Capture the cell that displays the provided text and extract its [x, y] central coordinate. 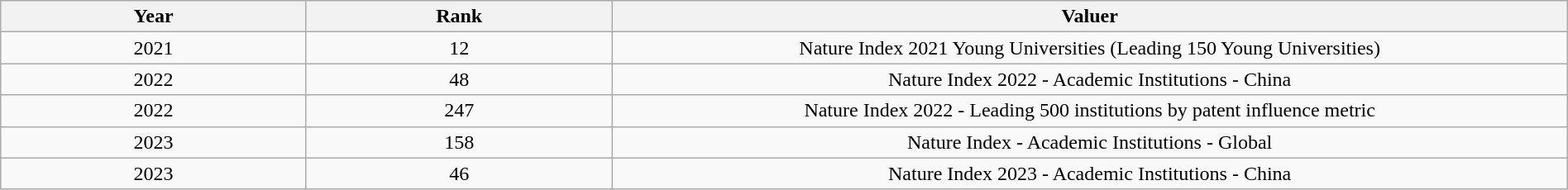
158 [459, 142]
247 [459, 111]
Nature Index - Academic Institutions - Global [1090, 142]
46 [459, 173]
48 [459, 79]
Year [154, 17]
Rank [459, 17]
12 [459, 48]
Nature Index 2022 - Academic Institutions - China [1090, 79]
2021 [154, 48]
Nature Index 2023 - Academic Institutions - China [1090, 173]
Valuer [1090, 17]
Nature Index 2021 Young Universities (Leading 150 Young Universities) [1090, 48]
Nature Index 2022 - Leading 500 institutions by patent influence metric [1090, 111]
